Determine the [x, y] coordinate at the center of the cell enclosing the given text.  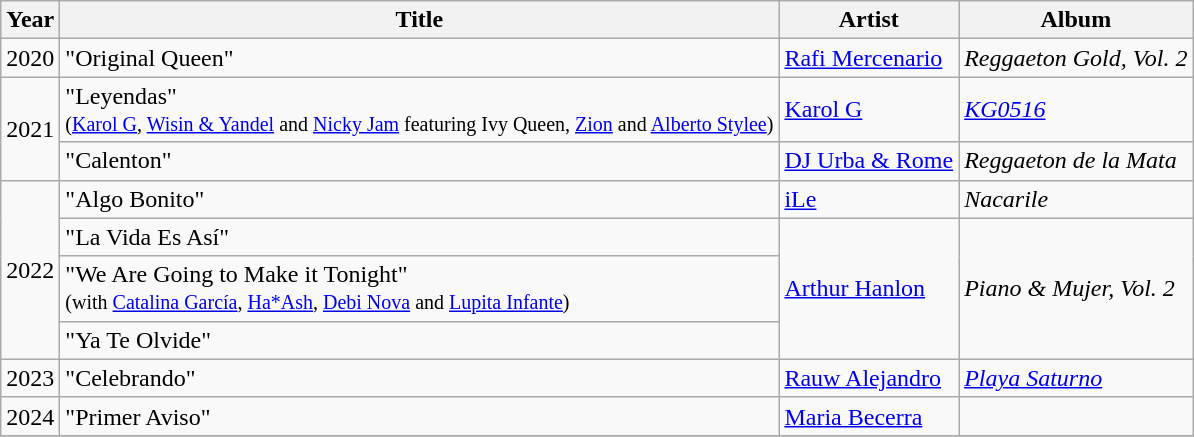
"Celebrando" [420, 378]
Year [30, 20]
"Ya Te Olvide" [420, 340]
Piano & Mujer, Vol. 2 [1076, 288]
"Primer Aviso" [420, 416]
"Algo Bonito" [420, 199]
"Calenton" [420, 161]
Rafi Mercenario [869, 58]
2024 [30, 416]
Album [1076, 20]
iLe [869, 199]
Nacarile [1076, 199]
"Original Queen" [420, 58]
Maria Becerra [869, 416]
2021 [30, 128]
Title [420, 20]
Artist [869, 20]
Karol G [869, 110]
"Leyendas" (Karol G, Wisin & Yandel and Nicky Jam featuring Ivy Queen, Zion and Alberto Stylee) [420, 110]
"We Are Going to Make it Tonight"(with Catalina García, Ha*Ash, Debi Nova and Lupita Infante) [420, 288]
"La Vida Es Así" [420, 237]
Reggaeton Gold, Vol. 2 [1076, 58]
2022 [30, 270]
KG0516 [1076, 110]
Playa Saturno [1076, 378]
Arthur Hanlon [869, 288]
2023 [30, 378]
2020 [30, 58]
DJ Urba & Rome [869, 161]
Reggaeton de la Mata [1076, 161]
Rauw Alejandro [869, 378]
